Locate the cell with the specified text and output its (x, y) center coordinate. 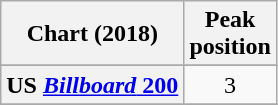
3 (230, 85)
Chart (2018) (92, 34)
US Billboard 200 (92, 85)
Peakposition (230, 34)
